Return [x, y] of the center of cell containing provided text 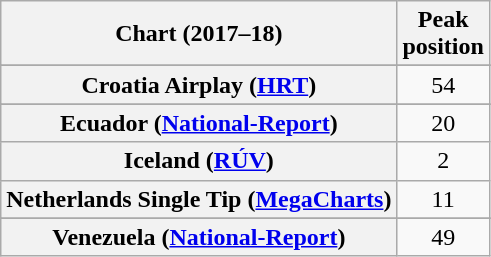
54 [443, 85]
Netherlands Single Tip (MegaCharts) [199, 199]
Peakposition [443, 34]
Venezuela (National-Report) [199, 237]
Ecuador (National-Report) [199, 123]
Chart (2017–18) [199, 34]
49 [443, 237]
Croatia Airplay (HRT) [199, 85]
20 [443, 123]
2 [443, 161]
Iceland (RÚV) [199, 161]
11 [443, 199]
